Capture the cell that displays the provided text and extract its (X, Y) central coordinate. 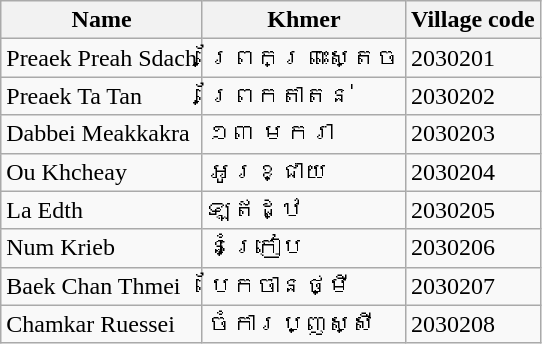
2030203 (472, 134)
2030201 (472, 58)
Village code (472, 20)
2030204 (472, 172)
១៣ មករា (304, 134)
Chamkar Ruessei (102, 324)
2030208 (472, 324)
Preaek Ta Tan (102, 96)
នំក្រៀប (304, 248)
Preaek Preah Sdach (102, 58)
អូរខ្ជាយ (304, 172)
2030202 (472, 96)
Dabbei Meakkakra (102, 134)
La Edth (102, 210)
ព្រែកព្រះស្តេច (304, 58)
Baek Chan Thmei (102, 286)
Name (102, 20)
បែកចានថ្មី (304, 286)
ព្រែកតាតន់ (304, 96)
2030206 (472, 248)
ចំការប្ញស្សី (304, 324)
Num Krieb (102, 248)
2030205 (472, 210)
2030207 (472, 286)
Ou Khcheay (102, 172)
ឡឥដ្ឋ (304, 210)
Khmer (304, 20)
